Extract the [X, Y] coordinate from the center of the cell holding the provided text.  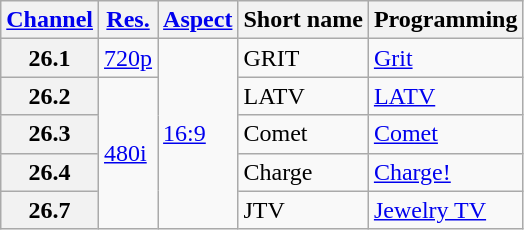
Res. [128, 20]
720p [128, 58]
26.2 [50, 96]
Grit [446, 58]
Charge [303, 172]
26.1 [50, 58]
Short name [303, 20]
26.3 [50, 134]
Aspect [198, 20]
Channel [50, 20]
26.4 [50, 172]
GRIT [303, 58]
480i [128, 153]
Charge! [446, 172]
26.7 [50, 210]
Jewelry TV [446, 210]
JTV [303, 210]
Programming [446, 20]
16:9 [198, 134]
